Locate the cell with the specified text and output its (X, Y) center coordinate. 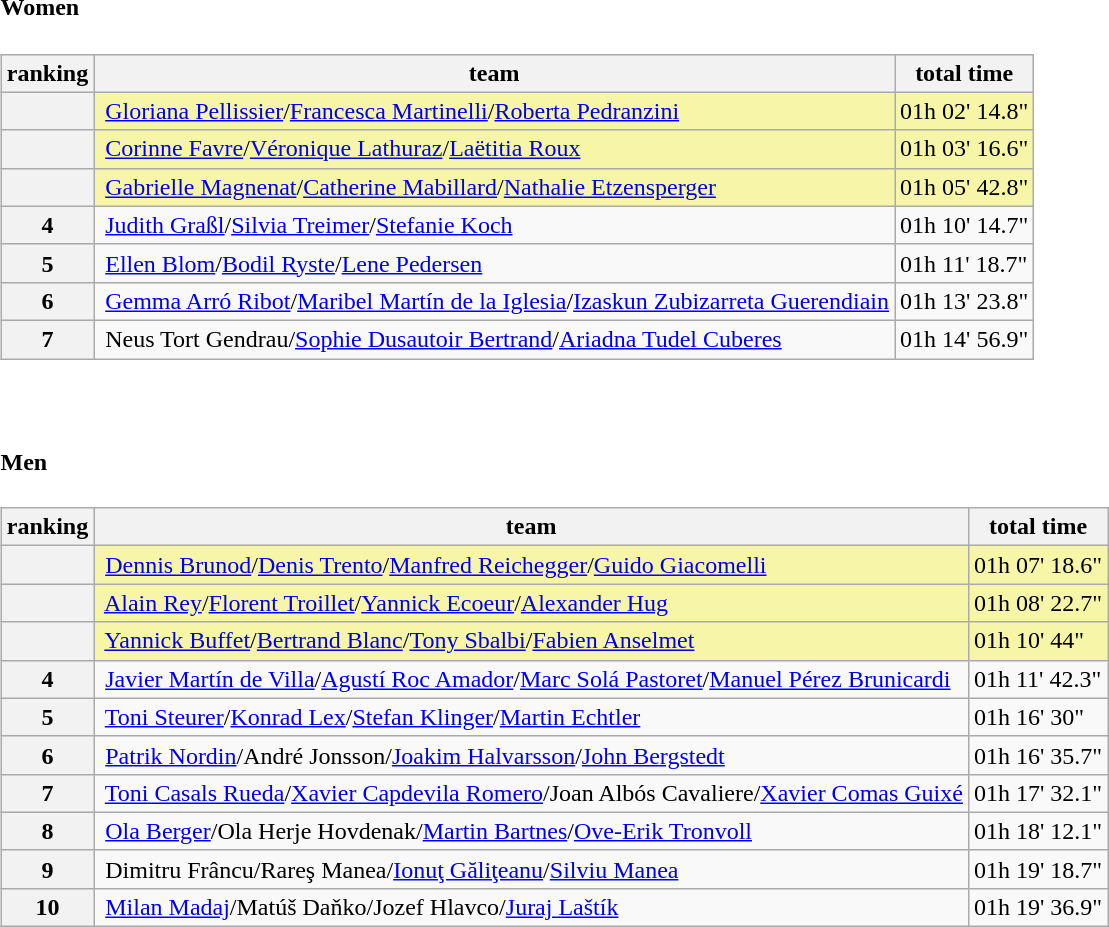
01h 16' 35.7" (1038, 755)
01h 16' 30" (1038, 717)
Judith Graßl/Silvia Treimer/Stefanie Koch (494, 225)
01h 11' 18.7" (964, 263)
01h 19' 18.7" (1038, 869)
01h 03' 16.6" (964, 149)
Alain Rey/Florent Troillet/Yannick Ecoeur/Alexander Hug (532, 603)
Dennis Brunod/Denis Trento/Manfred Reichegger/Guido Giacomelli (532, 565)
10 (47, 907)
Patrik Nordin/André Jonsson/Joakim Halvarsson/John Bergstedt (532, 755)
01h 19' 36.9" (1038, 907)
01h 07' 18.6" (1038, 565)
Gemma Arró Ribot/Maribel Martín de la Iglesia/Izaskun Zubizarreta Guerendiain (494, 301)
8 (47, 831)
Javier Martín de Villa/Agustí Roc Amador/Marc Solá Pastoret/Manuel Pérez Brunicardi (532, 679)
01h 10' 14.7" (964, 225)
01h 05' 42.8" (964, 187)
Dimitru Frâncu/Rareş Manea/Ionuţ Găliţeanu/Silviu Manea (532, 869)
01h 17' 32.1" (1038, 793)
Toni Casals Rueda/Xavier Capdevila Romero/Joan Albós Cavaliere/Xavier Comas Guixé (532, 793)
01h 14' 56.9" (964, 339)
01h 10' 44" (1038, 641)
Neus Tort Gendrau/Sophie Dusautoir Bertrand/Ariadna Tudel Cuberes (494, 339)
Corinne Favre/Véronique Lathuraz/Laëtitia Roux (494, 149)
Gabrielle Magnenat/Catherine Mabillard/Nathalie Etzensperger (494, 187)
Yannick Buffet/Bertrand Blanc/Tony Sbalbi/Fabien Anselmet (532, 641)
Ellen Blom/Bodil Ryste/Lene Pedersen (494, 263)
01h 11' 42.3" (1038, 679)
01h 08' 22.7" (1038, 603)
Ola Berger/Ola Herje Hovdenak/Martin Bartnes/Ove-Erik Tronvoll (532, 831)
Milan Madaj/Matúš Daňko/Jozef Hlavco/Juraj Laštík (532, 907)
9 (47, 869)
Toni Steurer/Konrad Lex/Stefan Klinger/Martin Echtler (532, 717)
Gloriana Pellissier/Francesca Martinelli/Roberta Pedranzini (494, 111)
01h 18' 12.1" (1038, 831)
01h 13' 23.8" (964, 301)
01h 02' 14.8" (964, 111)
